Determine the (X, Y) coordinate at the center of the cell enclosing the given text.  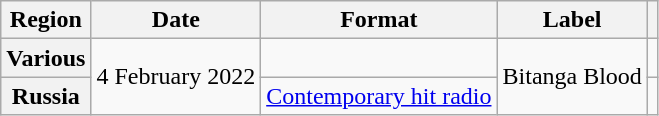
Label (572, 20)
4 February 2022 (176, 77)
Date (176, 20)
Bitanga Blood (572, 77)
Format (379, 20)
Russia (46, 96)
Contemporary hit radio (379, 96)
Various (46, 58)
Region (46, 20)
